Identify which cell holds the provided text, then report its (x, y) central coordinate. 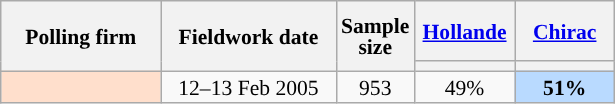
Fieldwork date (248, 36)
Chirac (565, 31)
Samplesize (375, 36)
Hollande (464, 31)
51% (565, 86)
12–13 Feb 2005 (248, 86)
953 (375, 86)
Polling firm (81, 36)
49% (464, 86)
